Search for the cell housing the specified text and yield its [X, Y] center coordinate. 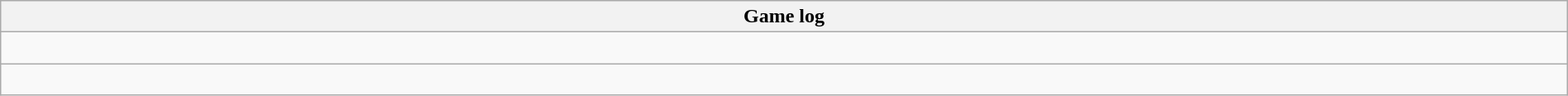
Game log [784, 17]
